From the cell containing the given text, extract its center point as [X, Y] coordinate. 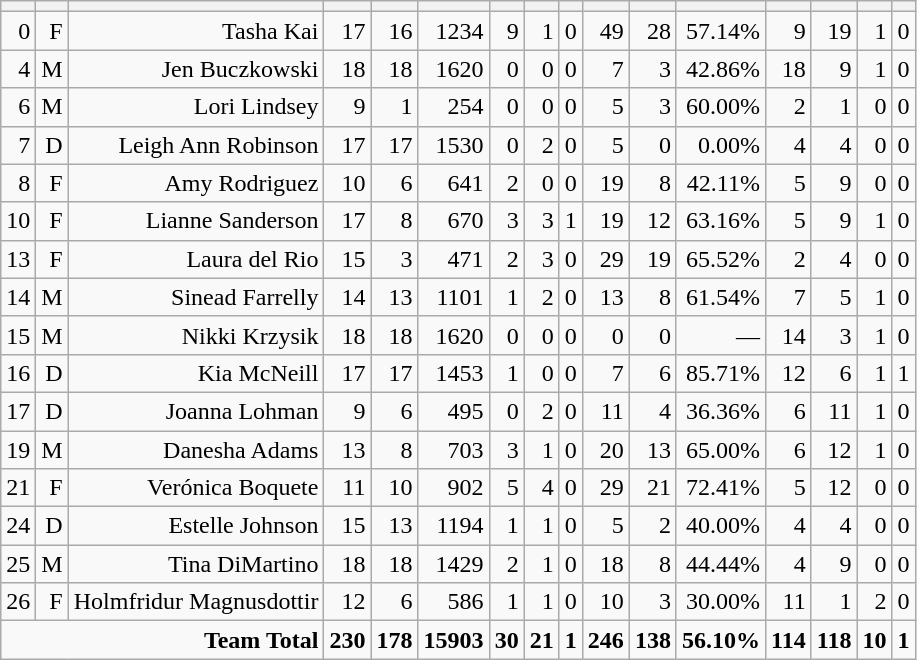
670 [454, 221]
65.52% [720, 259]
42.86% [720, 69]
15903 [454, 640]
1101 [454, 297]
Jen Buczkowski [196, 69]
72.41% [720, 488]
586 [454, 602]
902 [454, 488]
20 [606, 449]
Verónica Boquete [196, 488]
Tasha Kai [196, 31]
85.71% [720, 373]
Laura del Rio [196, 259]
Holmfridur Magnusdottir [196, 602]
61.54% [720, 297]
56.10% [720, 640]
Sinead Farrelly [196, 297]
Joanna Lohman [196, 411]
1194 [454, 526]
25 [18, 564]
Leigh Ann Robinson [196, 145]
1453 [454, 373]
Team Total [162, 640]
28 [652, 31]
44.44% [720, 564]
0.00% [720, 145]
Estelle Johnson [196, 526]
Kia McNeill [196, 373]
114 [788, 640]
703 [454, 449]
178 [394, 640]
118 [834, 640]
1530 [454, 145]
1234 [454, 31]
Danesha Adams [196, 449]
65.00% [720, 449]
57.14% [720, 31]
246 [606, 640]
Amy Rodriguez [196, 183]
30 [506, 640]
254 [454, 107]
26 [18, 602]
63.16% [720, 221]
230 [348, 640]
40.00% [720, 526]
42.11% [720, 183]
36.36% [720, 411]
60.00% [720, 107]
Lori Lindsey [196, 107]
24 [18, 526]
1429 [454, 564]
Lianne Sanderson [196, 221]
138 [652, 640]
Tina DiMartino [196, 564]
Nikki Krzysik [196, 335]
641 [454, 183]
— [720, 335]
471 [454, 259]
49 [606, 31]
30.00% [720, 602]
495 [454, 411]
